Scan for the cell matching the given text and deliver its [X, Y] coordinate at center. 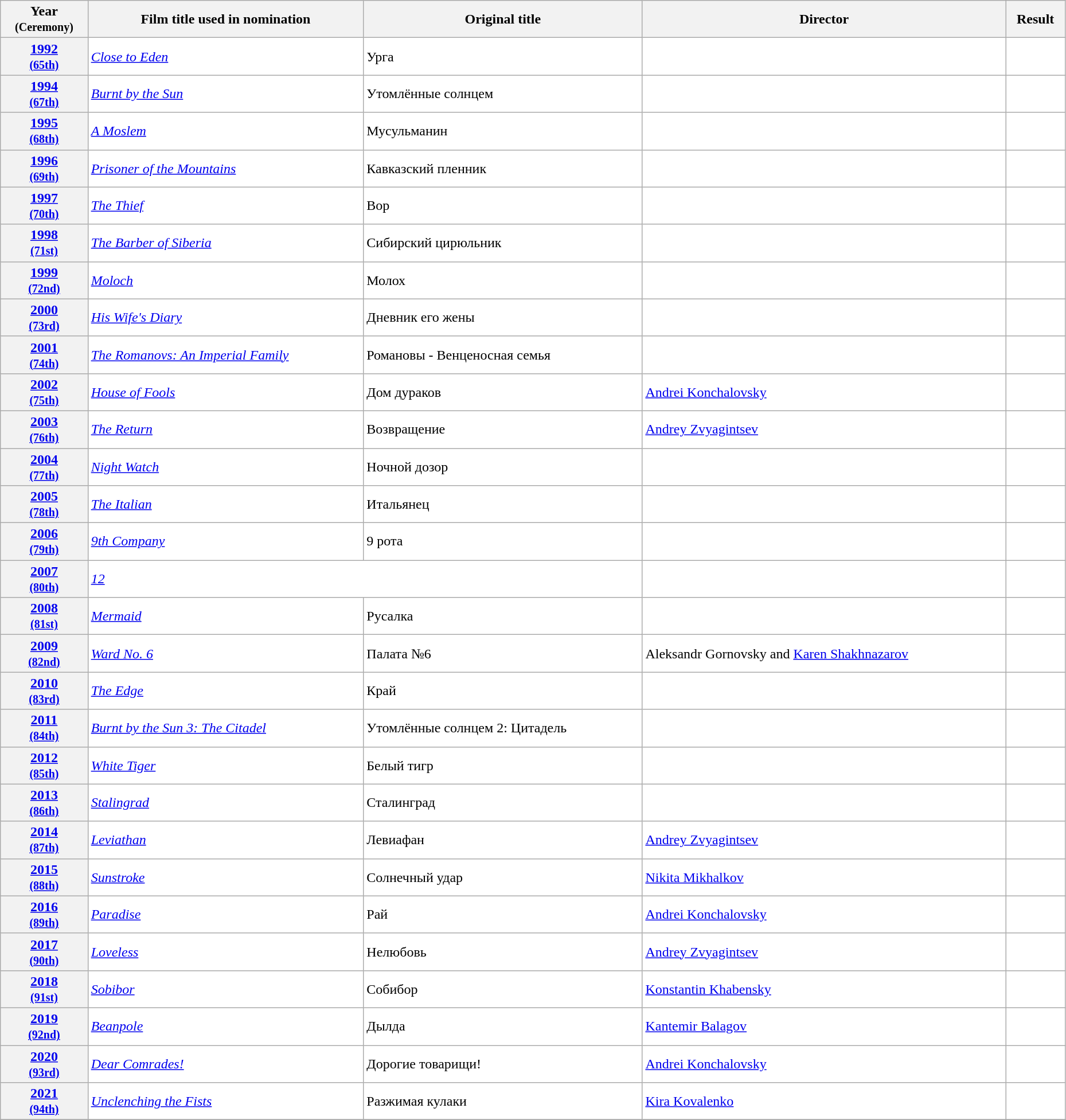
Burnt by the Sun [226, 94]
2005(78th) [44, 505]
Konstantin Khabensky [824, 989]
Возвращение [503, 429]
Сибирский цирюльник [503, 243]
Романовы - Венценосная семья [503, 354]
The Barber of Siberia [226, 243]
Sunstroke [226, 877]
Рай [503, 914]
2017(90th) [44, 952]
2015(88th) [44, 877]
1999(72nd) [44, 280]
Sobibor [226, 989]
Year(Ceremony) [44, 19]
Film title used in nomination [226, 19]
Кавказский пленник [503, 169]
His Wife's Diary [226, 318]
House of Fools [226, 392]
2020(93rd) [44, 1063]
Kantemir Balagov [824, 1027]
Kira Kovalenko [824, 1101]
Prisoner of the Mountains [226, 169]
1996(69th) [44, 169]
The Italian [226, 505]
Разжимая кулаки [503, 1101]
Ward No. 6 [226, 654]
Aleksandr Gornovsky and Karen Shakhnazarov [824, 654]
Дылда [503, 1027]
Close to Eden [226, 56]
Burnt by the Sun 3: The Citadel [226, 728]
1995(68th) [44, 131]
2004(77th) [44, 467]
Левиафан [503, 840]
9 рота [503, 541]
White Tiger [226, 765]
Night Watch [226, 467]
2008(81st) [44, 616]
Unclenching the Fists [226, 1101]
2012(85th) [44, 765]
9th Company [226, 541]
Ночной дозор [503, 467]
Дом дураков [503, 392]
1998(71st) [44, 243]
Leviathan [226, 840]
Собибор [503, 989]
Палата №6 [503, 654]
1997(70th) [44, 205]
2000(73rd) [44, 318]
2006(79th) [44, 541]
Original title [503, 19]
Русалка [503, 616]
2003(76th) [44, 429]
Paradise [226, 914]
The Return [226, 429]
Director [824, 19]
2021(94th) [44, 1101]
The Edge [226, 690]
Урга [503, 56]
2011(84th) [44, 728]
2002(75th) [44, 392]
Солнечный удар [503, 877]
2018(91st) [44, 989]
2014(87th) [44, 840]
Nikita Mikhalkov [824, 877]
A Moslem [226, 131]
1994(67th) [44, 94]
Дневник его жены [503, 318]
Mermaid [226, 616]
Moloch [226, 280]
Loveless [226, 952]
Белый тигр [503, 765]
2009(82nd) [44, 654]
The Thief [226, 205]
Stalingrad [226, 803]
The Romanovs: An Imperial Family [226, 354]
2007(80th) [44, 579]
Вор [503, 205]
Beanpole [226, 1027]
2013(86th) [44, 803]
Нелюбовь [503, 952]
Сталинград [503, 803]
Молох [503, 280]
Утомлённые солнцем 2: Цитадель [503, 728]
Dear Comrades! [226, 1063]
Край [503, 690]
2019(92nd) [44, 1027]
Мусульманин [503, 131]
2001(74th) [44, 354]
Утомлённые солнцем [503, 94]
2016(89th) [44, 914]
1992(65th) [44, 56]
Result [1036, 19]
12 [365, 579]
Дорогие товарищи! [503, 1063]
2010(83rd) [44, 690]
Итальянец [503, 505]
